Find where the given text appears and provide that cell's center as (X, Y) coordinate. 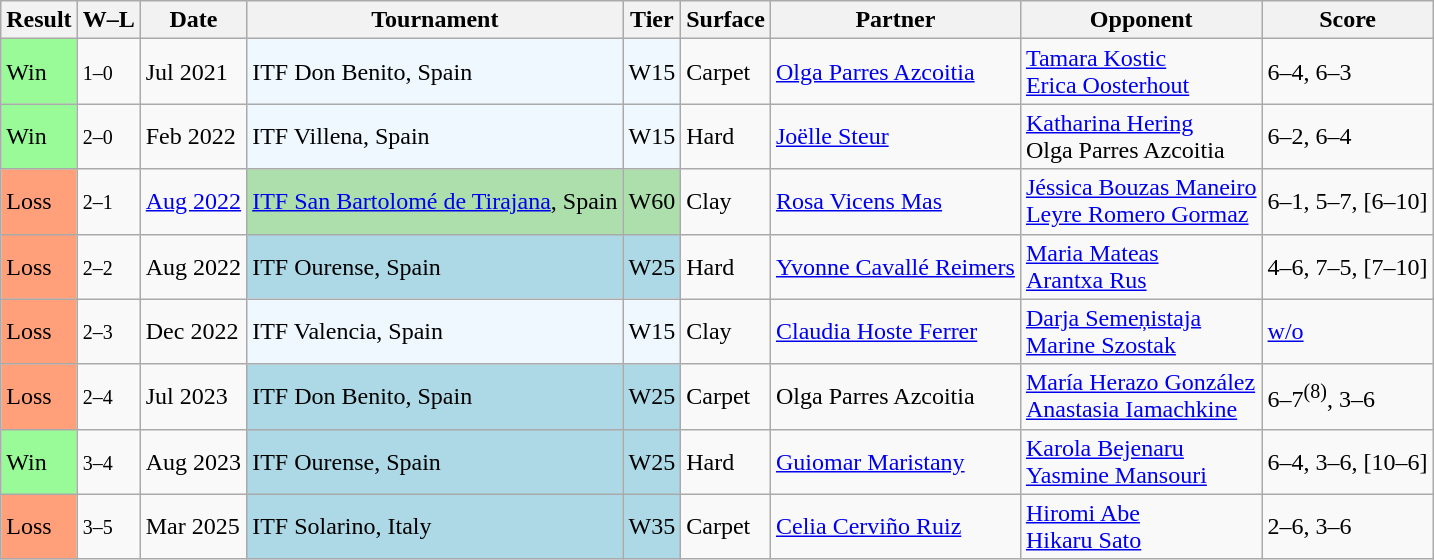
6–7(8), 3–6 (1348, 396)
Yvonne Cavallé Reimers (895, 266)
1–0 (108, 72)
ITF Villena, Spain (435, 136)
Dec 2022 (193, 332)
4–6, 7–5, [7–10] (1348, 266)
6–4, 3–6, [10–6] (1348, 462)
Joëlle Steur (895, 136)
2–2 (108, 266)
2–0 (108, 136)
Jul 2021 (193, 72)
Jéssica Bouzas Maneiro Leyre Romero Gormaz (1141, 202)
Jul 2023 (193, 396)
Guiomar Maristany (895, 462)
Katharina Hering Olga Parres Azcoitia (1141, 136)
Darja Semeņistaja Marine Szostak (1141, 332)
ITF Valencia, Spain (435, 332)
Tier (652, 20)
2–4 (108, 396)
Mar 2025 (193, 526)
Date (193, 20)
2–1 (108, 202)
Hiromi Abe Hikaru Sato (1141, 526)
Claudia Hoste Ferrer (895, 332)
Karola Bejenaru Yasmine Mansouri (1141, 462)
w/o (1348, 332)
W35 (652, 526)
Aug 2023 (193, 462)
Rosa Vicens Mas (895, 202)
6–4, 6–3 (1348, 72)
ITF Solarino, Italy (435, 526)
Score (1348, 20)
María Herazo González Anastasia Iamachkine (1141, 396)
2–6, 3–6 (1348, 526)
2–3 (108, 332)
6–2, 6–4 (1348, 136)
6–1, 5–7, [6–10] (1348, 202)
Opponent (1141, 20)
Celia Cerviño Ruiz (895, 526)
Tournament (435, 20)
W–L (108, 20)
Tamara Kostic Erica Oosterhout (1141, 72)
W60 (652, 202)
3–4 (108, 462)
Result (39, 20)
Maria Mateas Arantxa Rus (1141, 266)
Partner (895, 20)
ITF San Bartolomé de Tirajana, Spain (435, 202)
Feb 2022 (193, 136)
Surface (726, 20)
3–5 (108, 526)
